From the cell containing the given text, extract its center point as [X, Y] coordinate. 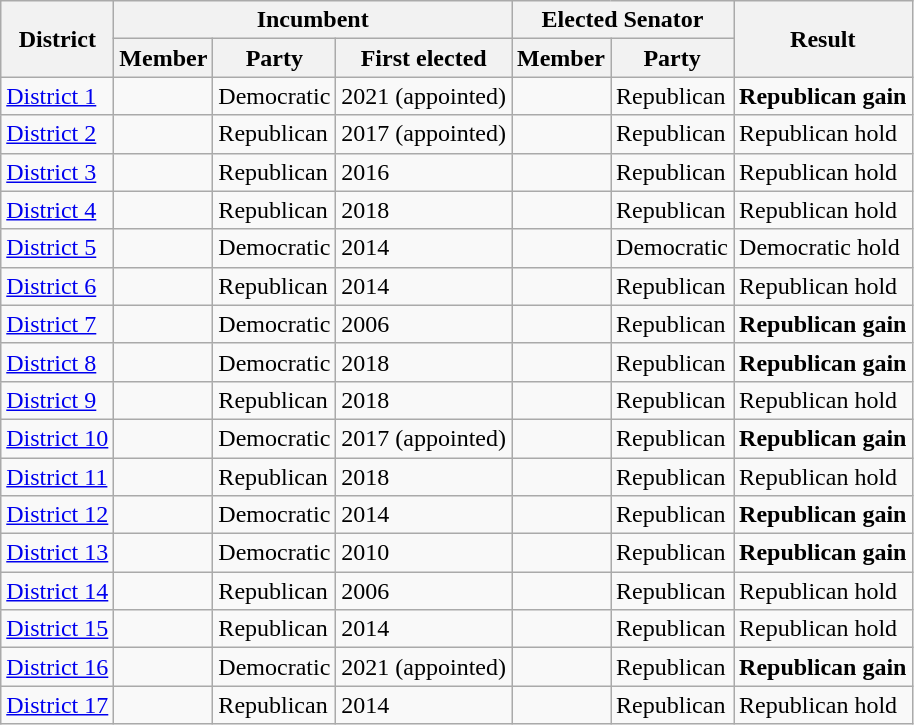
Elected Senator [623, 20]
District 7 [58, 324]
District 16 [58, 667]
District 15 [58, 629]
District 12 [58, 515]
District [58, 39]
District 5 [58, 248]
District 8 [58, 362]
District 3 [58, 172]
District 17 [58, 705]
District 13 [58, 553]
First elected [424, 58]
Result [823, 39]
District 6 [58, 286]
2016 [424, 172]
District 1 [58, 96]
District 11 [58, 477]
District 14 [58, 591]
District 9 [58, 400]
District 2 [58, 134]
2010 [424, 553]
Incumbent [313, 20]
District 10 [58, 438]
Democratic hold [823, 248]
District 4 [58, 210]
